Determine the (x, y) coordinate at the center of the cell enclosing the given text.  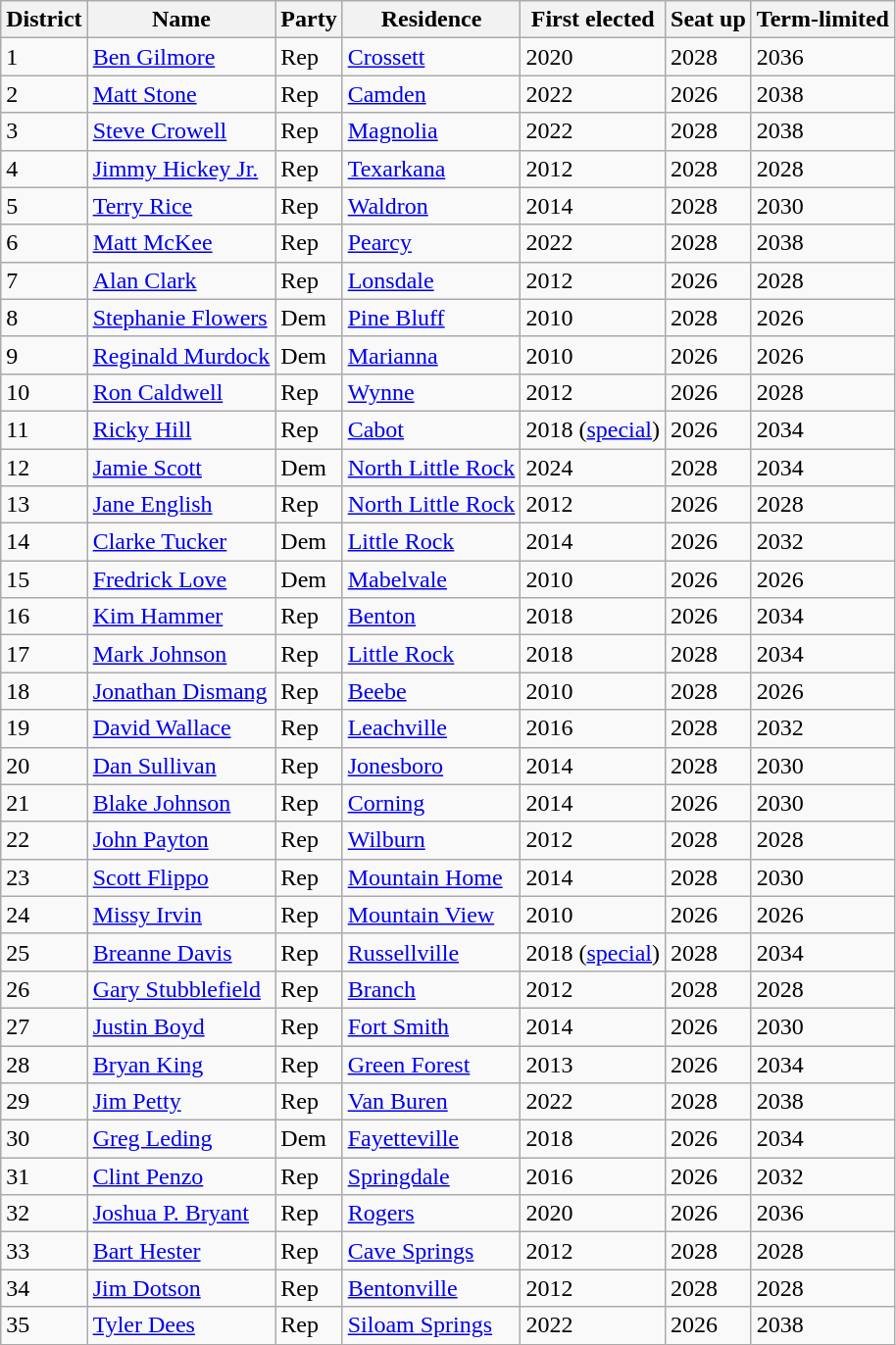
Joshua P. Bryant (181, 1214)
28 (44, 1064)
Crossett (431, 57)
15 (44, 579)
Reginald Murdock (181, 355)
Name (181, 20)
Fredrick Love (181, 579)
Mountain View (431, 915)
20 (44, 766)
Clarke Tucker (181, 542)
Leachville (431, 728)
Missy Irvin (181, 915)
2 (44, 94)
Tyler Dees (181, 1325)
33 (44, 1251)
Jimmy Hickey Jr. (181, 169)
10 (44, 392)
Wilburn (431, 840)
Jonesboro (431, 766)
Mabelvale (431, 579)
13 (44, 505)
29 (44, 1102)
16 (44, 617)
Springdale (431, 1176)
Breanne Davis (181, 952)
Greg Leding (181, 1139)
Dan Sullivan (181, 766)
Gary Stubblefield (181, 989)
John Payton (181, 840)
Rogers (431, 1214)
Pine Bluff (431, 318)
Bentonville (431, 1288)
Stephanie Flowers (181, 318)
2024 (593, 468)
7 (44, 280)
Waldron (431, 206)
19 (44, 728)
Blake Johnson (181, 803)
Alan Clark (181, 280)
Benton (431, 617)
Lonsdale (431, 280)
2013 (593, 1064)
Steve Crowell (181, 131)
3 (44, 131)
Term-limited (822, 20)
17 (44, 654)
Siloam Springs (431, 1325)
Camden (431, 94)
Green Forest (431, 1064)
Wynne (431, 392)
Matt Stone (181, 94)
22 (44, 840)
14 (44, 542)
Jonathan Dismang (181, 691)
18 (44, 691)
1 (44, 57)
Bryan King (181, 1064)
27 (44, 1026)
Van Buren (431, 1102)
21 (44, 803)
9 (44, 355)
First elected (593, 20)
5 (44, 206)
Corning (431, 803)
30 (44, 1139)
Mountain Home (431, 877)
Fayetteville (431, 1139)
Matt McKee (181, 243)
Branch (431, 989)
Ricky Hill (181, 429)
Ben Gilmore (181, 57)
Fort Smith (431, 1026)
Justin Boyd (181, 1026)
Party (309, 20)
Ron Caldwell (181, 392)
Marianna (431, 355)
34 (44, 1288)
Jim Petty (181, 1102)
26 (44, 989)
Terry Rice (181, 206)
Mark Johnson (181, 654)
4 (44, 169)
11 (44, 429)
District (44, 20)
Russellville (431, 952)
Cabot (431, 429)
35 (44, 1325)
Pearcy (431, 243)
32 (44, 1214)
6 (44, 243)
31 (44, 1176)
Cave Springs (431, 1251)
Jamie Scott (181, 468)
David Wallace (181, 728)
Clint Penzo (181, 1176)
Texarkana (431, 169)
24 (44, 915)
Magnolia (431, 131)
Residence (431, 20)
12 (44, 468)
Scott Flippo (181, 877)
Seat up (709, 20)
8 (44, 318)
25 (44, 952)
Bart Hester (181, 1251)
Beebe (431, 691)
23 (44, 877)
Jane English (181, 505)
Kim Hammer (181, 617)
Jim Dotson (181, 1288)
